Determine the (X, Y) coordinate at the center of the cell enclosing the given text.  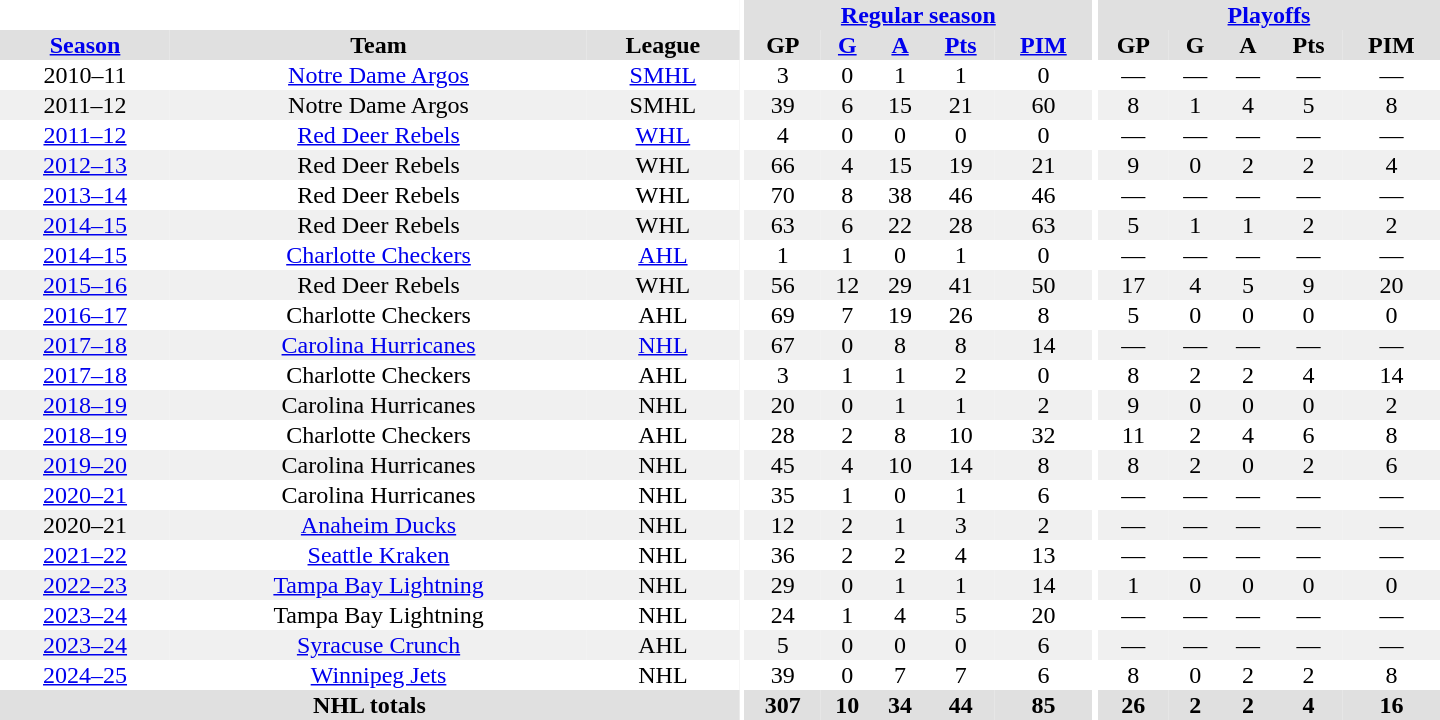
85 (1044, 705)
16 (1392, 705)
24 (783, 615)
66 (783, 165)
Season (85, 45)
2015–16 (85, 285)
2024–25 (85, 675)
Seattle Kraken (378, 555)
2021–22 (85, 555)
34 (900, 705)
41 (960, 285)
17 (1134, 285)
60 (1044, 105)
Playoffs (1269, 15)
69 (783, 315)
36 (783, 555)
22 (900, 225)
44 (960, 705)
2022–23 (85, 585)
35 (783, 495)
11 (1134, 435)
NHL totals (370, 705)
67 (783, 345)
56 (783, 285)
2019–20 (85, 465)
70 (783, 195)
50 (1044, 285)
307 (783, 705)
2010–11 (85, 75)
Winnipeg Jets (378, 675)
32 (1044, 435)
2016–17 (85, 315)
2012–13 (85, 165)
Regular season (918, 15)
38 (900, 195)
Team (378, 45)
2013–14 (85, 195)
45 (783, 465)
13 (1044, 555)
League (663, 45)
Syracuse Crunch (378, 645)
Anaheim Ducks (378, 525)
